Detect which cell encompasses the target text, then output its [x, y] center coordinate. 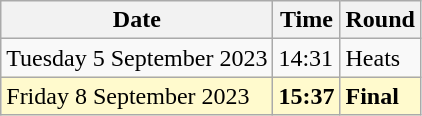
Time [306, 20]
Heats [380, 58]
Tuesday 5 September 2023 [137, 58]
Date [137, 20]
15:37 [306, 96]
14:31 [306, 58]
Round [380, 20]
Friday 8 September 2023 [137, 96]
Final [380, 96]
